Identify which cell holds the provided text, then report its [X, Y] central coordinate. 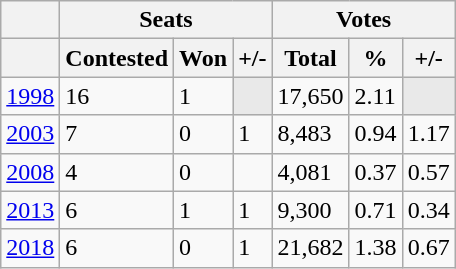
1.17 [428, 134]
Won [204, 58]
1.38 [376, 248]
4 [117, 172]
1998 [30, 96]
16 [117, 96]
2008 [30, 172]
% [376, 58]
2013 [30, 210]
0.34 [428, 210]
2018 [30, 248]
2.11 [376, 96]
21,682 [310, 248]
Total [310, 58]
Seats [166, 20]
0.71 [376, 210]
7 [117, 134]
4,081 [310, 172]
Contested [117, 58]
0.37 [376, 172]
9,300 [310, 210]
2003 [30, 134]
0.94 [376, 134]
8,483 [310, 134]
0.57 [428, 172]
17,650 [310, 96]
Votes [364, 20]
0.67 [428, 248]
